Return the [x, y] coordinate for the center point of the cell that contains the specified text.  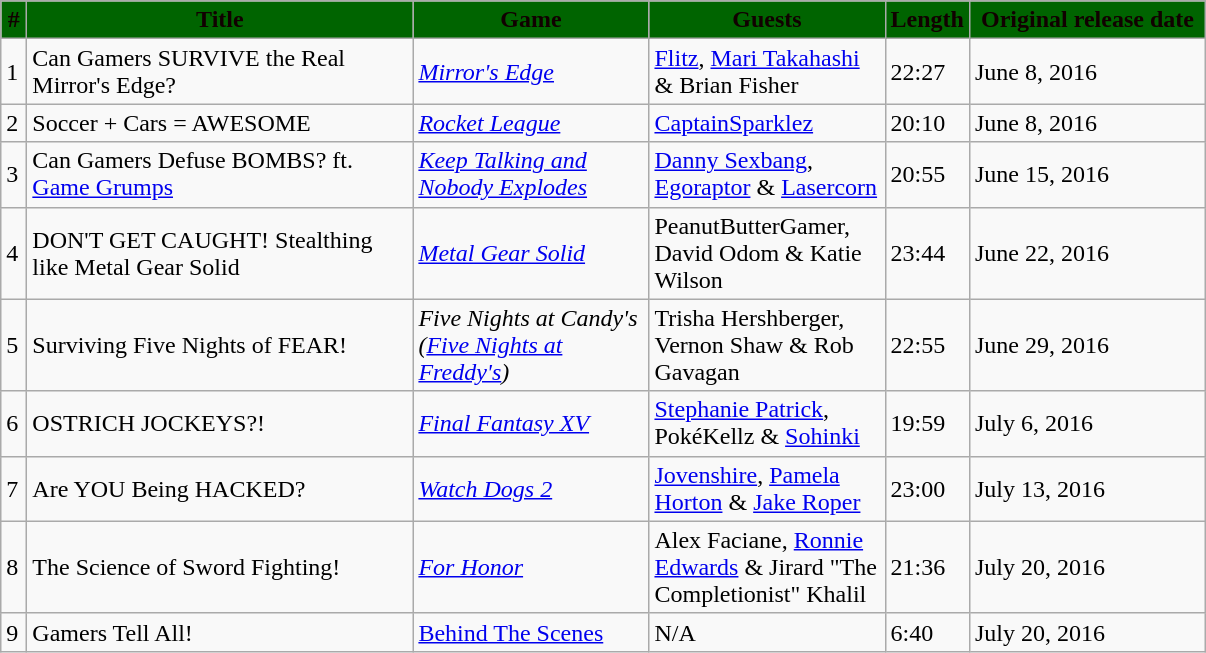
9 [14, 632]
Gamers Tell All! [220, 632]
Guests [767, 20]
Flitz, Mari Takahashi & Brian Fisher [767, 72]
Alex Faciane, Ronnie Edwards & Jirard "The Completionist" Khalil [767, 567]
July 6, 2016 [1087, 424]
DON'T GET CAUGHT! Stealthing like Metal Gear Solid [220, 253]
Can Gamers SURVIVE the Real Mirror's Edge? [220, 72]
19:59 [927, 424]
Trisha Hershberger, Vernon Shaw & Rob Gavagan [767, 345]
Title [220, 20]
Final Fantasy XV [531, 424]
3 [14, 174]
22:27 [927, 72]
6 [14, 424]
Are YOU Being HACKED? [220, 488]
6:40 [927, 632]
Original release date [1087, 20]
Mirror's Edge [531, 72]
Behind The Scenes [531, 632]
5 [14, 345]
N/A [767, 632]
4 [14, 253]
CaptainSparklez [767, 123]
July 13, 2016 [1087, 488]
Surviving Five Nights of FEAR! [220, 345]
1 [14, 72]
23:44 [927, 253]
7 [14, 488]
2 [14, 123]
Jovenshire, Pamela Horton & Jake Roper [767, 488]
Stephanie Patrick, PokéKellz & Sohinki [767, 424]
# [14, 20]
June 22, 2016 [1087, 253]
June 29, 2016 [1087, 345]
Soccer + Cars = AWESOME [220, 123]
Danny Sexbang, Egoraptor & Lasercorn [767, 174]
Metal Gear Solid [531, 253]
Can Gamers Defuse BOMBS? ft. Game Grumps [220, 174]
8 [14, 567]
Keep Talking and Nobody Explodes [531, 174]
June 15, 2016 [1087, 174]
20:10 [927, 123]
Game [531, 20]
Length [927, 20]
Rocket League [531, 123]
Five Nights at Candy's (Five Nights at Freddy's) [531, 345]
Watch Dogs 2 [531, 488]
The Science of Sword Fighting! [220, 567]
For Honor [531, 567]
OSTRICH JOCKEYS?! [220, 424]
PeanutButterGamer, David Odom & Katie Wilson [767, 253]
21:36 [927, 567]
22:55 [927, 345]
20:55 [927, 174]
23:00 [927, 488]
